Pinpoint the cell where the given text exists, returning its [x, y] midpoint coordinate. 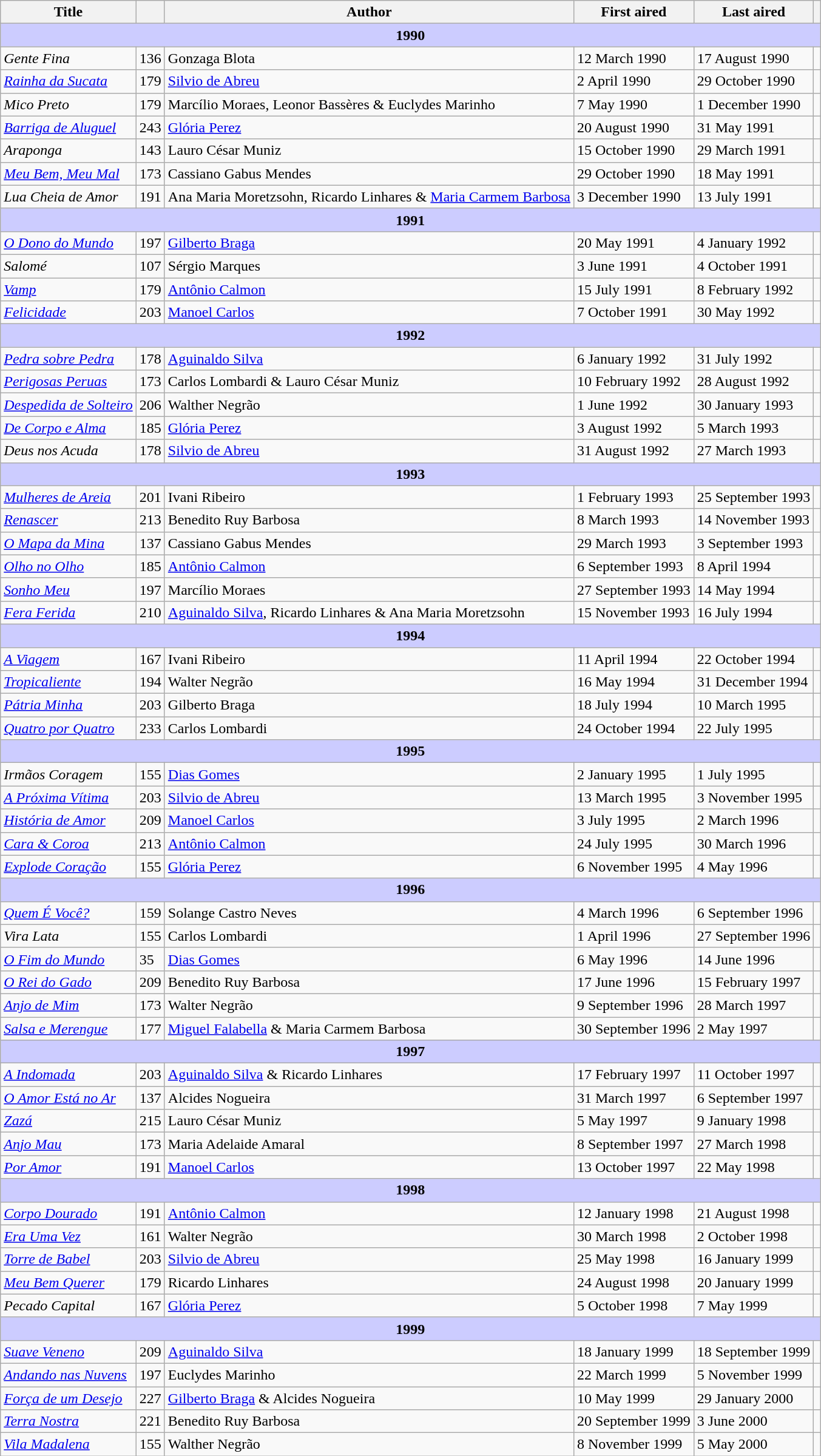
1990 [410, 35]
9 September 1996 [633, 1005]
O Amor Está no Ar [68, 1098]
15 November 1993 [633, 612]
Por Amor [68, 1167]
25 September 1993 [754, 497]
Aguinaldo Silva & Ricardo Linhares [369, 1075]
Vamp [68, 290]
Quatro por Quatro [68, 728]
Marcílio Moraes [369, 589]
206 [150, 405]
20 August 1990 [633, 127]
Lua Cheia de Amor [68, 197]
4 October 1991 [754, 266]
O Rei do Gado [68, 982]
1995 [410, 751]
Alcides Nogueira [369, 1098]
Salsa e Merengue [68, 1029]
10 May 1999 [633, 1398]
14 November 1993 [754, 520]
Tropicaliente [68, 682]
O Mapa da Mina [68, 543]
22 October 1994 [754, 659]
Sonho Meu [68, 589]
Quem É Você? [68, 913]
30 September 1996 [633, 1029]
Title [68, 12]
First aired [633, 12]
31 May 1991 [754, 127]
22 March 1999 [633, 1375]
10 February 1992 [633, 382]
215 [150, 1121]
31 July 1992 [754, 359]
28 August 1992 [754, 382]
Salomé [68, 266]
27 March 1998 [754, 1144]
18 January 1999 [633, 1352]
2 May 1997 [754, 1029]
3 August 1992 [633, 428]
1999 [410, 1329]
29 January 2000 [754, 1398]
159 [150, 913]
20 September 1999 [633, 1421]
6 September 1993 [633, 566]
1 February 1993 [633, 497]
3 July 1995 [633, 821]
Euclydes Marinho [369, 1375]
143 [150, 151]
13 October 1997 [633, 1167]
10 March 1995 [754, 705]
3 June 1991 [633, 266]
Andando nas Nuvens [68, 1375]
27 September 1993 [633, 589]
Solange Castro Neves [369, 913]
Anjo de Mim [68, 1005]
194 [150, 682]
177 [150, 1029]
8 September 1997 [633, 1144]
Barriga de Aluguel [68, 127]
2 October 1998 [754, 1236]
136 [150, 58]
8 February 1992 [754, 290]
7 May 1999 [754, 1305]
Felicidade [68, 313]
30 January 1993 [754, 405]
8 April 1994 [754, 566]
8 March 1993 [633, 520]
20 January 1999 [754, 1282]
201 [150, 497]
6 September 1996 [754, 913]
27 March 1993 [754, 451]
Pecado Capital [68, 1305]
1998 [410, 1190]
1 April 1996 [633, 936]
1991 [410, 220]
Gilberto Braga & Alcides Nogueira [369, 1398]
233 [150, 728]
35 [150, 959]
24 October 1994 [633, 728]
6 November 1995 [633, 867]
O Dono do Mundo [68, 243]
6 September 1997 [754, 1098]
6 May 1996 [633, 959]
7 May 1990 [633, 104]
11 April 1994 [633, 659]
15 July 1991 [633, 290]
22 July 1995 [754, 728]
Olho no Olho [68, 566]
29 March 1991 [754, 151]
18 September 1999 [754, 1352]
17 June 1996 [633, 982]
2 April 1990 [633, 81]
Deus nos Acuda [68, 451]
1996 [410, 890]
24 August 1998 [633, 1282]
Força de um Desejo [68, 1398]
6 January 1992 [633, 359]
7 October 1991 [633, 313]
Maria Adelaide Amaral [369, 1144]
12 March 1990 [633, 58]
Era Uma Vez [68, 1236]
Despedida de Solteiro [68, 405]
Araponga [68, 151]
Gonzaga Blota [369, 58]
221 [150, 1421]
14 June 1996 [754, 959]
Ana Maria Moretzsohn, Ricardo Linhares & Maria Carmem Barbosa [369, 197]
29 March 1993 [633, 543]
Irmãos Coragem [68, 774]
21 August 1998 [754, 1213]
107 [150, 266]
Pátria Minha [68, 705]
1 July 1995 [754, 774]
31 August 1992 [633, 451]
Anjo Mau [68, 1144]
Renascer [68, 520]
Mulheres de Areia [68, 497]
1 December 1990 [754, 104]
Gente Fina [68, 58]
16 July 1994 [754, 612]
30 March 1996 [754, 844]
Ricardo Linhares [369, 1282]
31 December 1994 [754, 682]
1994 [410, 635]
Torre de Babel [68, 1259]
30 March 1998 [633, 1236]
Perigosas Peruas [68, 382]
Pedra sobre Pedra [68, 359]
De Corpo e Alma [68, 428]
1993 [410, 474]
5 October 1998 [633, 1305]
Meu Bem Querer [68, 1282]
Last aired [754, 12]
Vila Madalena [68, 1444]
2 March 1996 [754, 821]
227 [150, 1398]
Cara & Coroa [68, 844]
12 January 1998 [633, 1213]
22 May 1998 [754, 1167]
Sérgio Marques [369, 266]
20 May 1991 [633, 243]
Vira Lata [68, 936]
16 May 1994 [633, 682]
5 March 1993 [754, 428]
1992 [410, 336]
Terra Nostra [68, 1421]
A Viagem [68, 659]
3 December 1990 [633, 197]
30 May 1992 [754, 313]
Suave Veneno [68, 1352]
1 June 1992 [633, 405]
2 January 1995 [633, 774]
31 March 1997 [633, 1098]
Carlos Lombardi & Lauro César Muniz [369, 382]
17 February 1997 [633, 1075]
1997 [410, 1052]
Marcílio Moraes, Leonor Bassères & Euclydes Marinho [369, 104]
4 January 1992 [754, 243]
13 July 1991 [754, 197]
4 May 1996 [754, 867]
5 May 2000 [754, 1444]
16 January 1999 [754, 1259]
11 October 1997 [754, 1075]
5 November 1999 [754, 1375]
15 February 1997 [754, 982]
18 July 1994 [633, 705]
14 May 1994 [754, 589]
3 November 1995 [754, 797]
Explode Coração [68, 867]
24 July 1995 [633, 844]
História de Amor [68, 821]
13 March 1995 [633, 797]
Aguinaldo Silva, Ricardo Linhares & Ana Maria Moretzsohn [369, 612]
Author [369, 12]
27 September 1996 [754, 936]
8 November 1999 [633, 1444]
18 May 1991 [754, 174]
25 May 1998 [633, 1259]
A Próxima Vítima [68, 797]
3 June 2000 [754, 1421]
Fera Ferida [68, 612]
Miguel Falabella & Maria Carmem Barbosa [369, 1029]
28 March 1997 [754, 1005]
Zazá [68, 1121]
A Indomada [68, 1075]
5 May 1997 [633, 1121]
161 [150, 1236]
210 [150, 612]
Mico Preto [68, 104]
Rainha da Sucata [68, 81]
4 March 1996 [633, 913]
9 January 1998 [754, 1121]
243 [150, 127]
Corpo Dourado [68, 1213]
Meu Bem, Meu Mal [68, 174]
15 October 1990 [633, 151]
O Fim do Mundo [68, 959]
17 August 1990 [754, 58]
3 September 1993 [754, 543]
